Return [X, Y] of the center of cell containing provided text 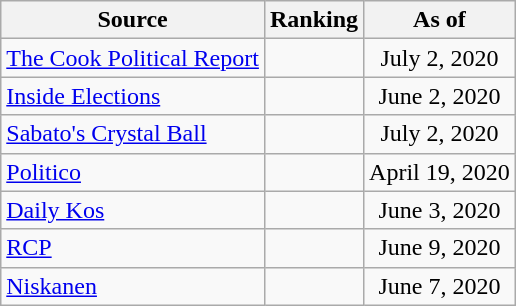
June 7, 2020 [440, 286]
Ranking [314, 20]
Politico [133, 172]
Daily Kos [133, 210]
Inside Elections [133, 96]
Sabato's Crystal Ball [133, 134]
Source [133, 20]
June 9, 2020 [440, 248]
The Cook Political Report [133, 58]
June 3, 2020 [440, 210]
RCP [133, 248]
June 2, 2020 [440, 96]
April 19, 2020 [440, 172]
As of [440, 20]
Niskanen [133, 286]
